Return the (x, y) coordinate for the center point of the cell that contains the specified text.  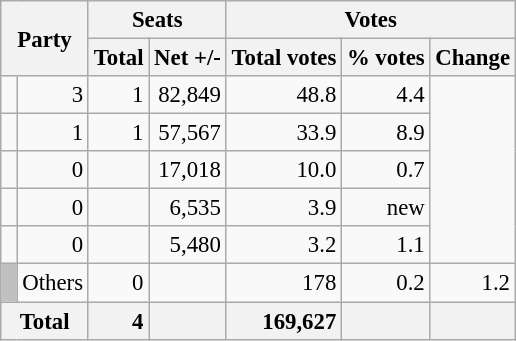
8.9 (386, 133)
0.2 (386, 283)
3.2 (284, 245)
82,849 (188, 95)
Net +/- (188, 58)
57,567 (188, 133)
4.4 (386, 95)
Votes (370, 20)
17,018 (188, 170)
1.1 (386, 245)
5,480 (188, 245)
0.7 (386, 170)
3.9 (284, 208)
178 (284, 283)
Seats (157, 20)
1.2 (472, 283)
48.8 (284, 95)
Change (472, 58)
33.9 (284, 133)
% votes (386, 58)
new (386, 208)
169,627 (284, 321)
Others (52, 283)
3 (52, 95)
Total votes (284, 58)
4 (118, 321)
6,535 (188, 208)
10.0 (284, 170)
Party (45, 38)
